Determine the [X, Y] coordinate at the center of the cell enclosing the given text.  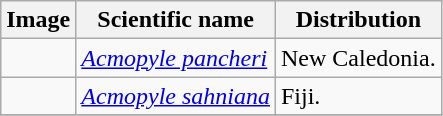
Distribution [358, 20]
New Caledonia. [358, 58]
Scientific name [176, 20]
Fiji. [358, 96]
Image [38, 20]
Acmopyle sahniana [176, 96]
Acmopyle pancheri [176, 58]
